Determine the (X, Y) coordinate at the center of the cell enclosing the given text.  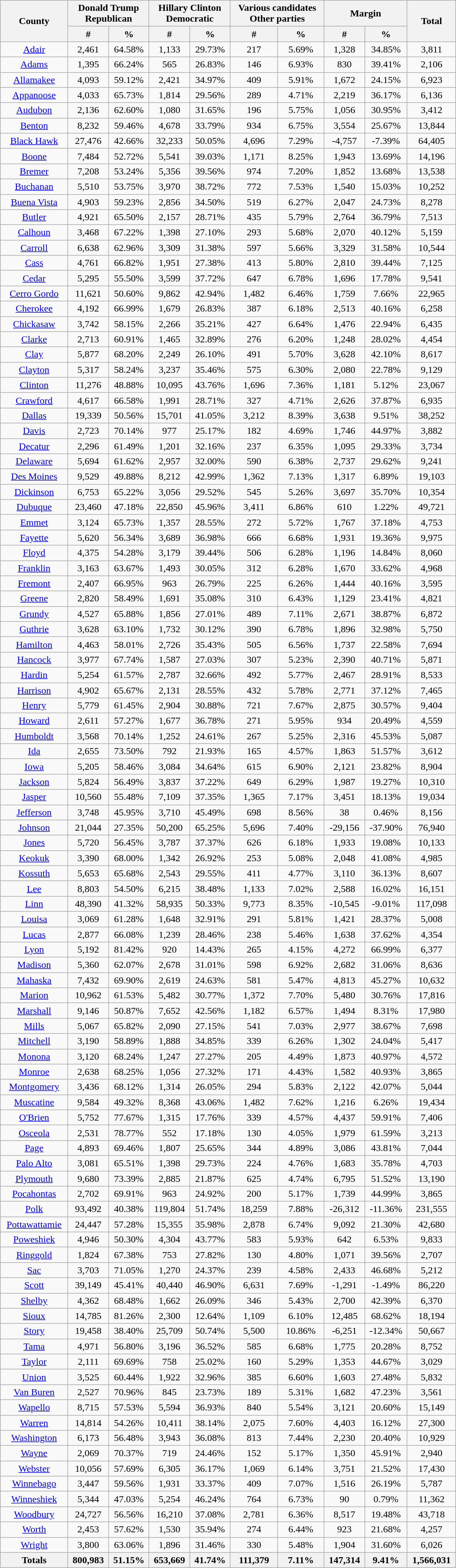
1,670 (344, 568)
31.60% (386, 1545)
Wayne (34, 1453)
1,357 (169, 522)
1,682 (344, 1392)
20.60% (386, 1407)
34.50% (210, 202)
60.91% (129, 339)
2,513 (344, 309)
5,541 (169, 156)
6,753 (88, 492)
1.22% (386, 507)
4,304 (169, 1240)
Cass (34, 263)
-1,291 (344, 1285)
4.77% (301, 873)
267 (254, 736)
2,671 (344, 614)
15,355 (169, 1224)
2,875 (344, 706)
4.89% (301, 1148)
43,718 (432, 1514)
27.32% (210, 1072)
Jackson (34, 782)
5,832 (432, 1377)
6,638 (88, 248)
7.29% (301, 141)
2,249 (169, 354)
598 (254, 965)
6,377 (432, 950)
642 (344, 1240)
4,454 (432, 339)
7.66% (386, 293)
16,210 (169, 1514)
5,620 (88, 538)
20.40% (386, 1438)
8,803 (88, 888)
8,904 (432, 767)
4,354 (432, 935)
86,220 (432, 1285)
27.82% (210, 1255)
65.22% (129, 492)
46.68% (386, 1270)
4.49% (301, 1056)
42,680 (432, 1224)
1,540 (344, 186)
3,977 (88, 660)
3,612 (432, 751)
2,678 (169, 965)
65.51% (129, 1163)
19,034 (432, 797)
5.29% (301, 1362)
Decatur (34, 446)
27.10% (210, 233)
Adams (34, 65)
6.35% (301, 446)
10,929 (432, 1438)
3,703 (88, 1270)
2,106 (432, 65)
Hillary ClintonDemocratic (190, 14)
3,742 (88, 324)
57.53% (129, 1407)
65.50% (129, 217)
5.26% (301, 492)
519 (254, 202)
36.08% (210, 1438)
32,233 (169, 141)
32.66% (210, 675)
6,923 (432, 80)
7,652 (169, 1011)
21.52% (386, 1469)
327 (254, 400)
346 (254, 1301)
Buchanan (34, 186)
73.39% (129, 1178)
3,800 (88, 1545)
66.82% (129, 263)
3,689 (169, 538)
14,814 (88, 1423)
Washington (34, 1438)
1,109 (254, 1316)
1,662 (169, 1301)
36.52% (210, 1346)
17.18% (210, 1133)
5,653 (88, 873)
50.56% (129, 415)
31.38% (210, 248)
3,124 (88, 522)
3,554 (344, 125)
7,432 (88, 980)
66.24% (129, 65)
Calhoun (34, 233)
18.13% (386, 797)
5,417 (432, 1041)
Ringgold (34, 1255)
68.00% (129, 858)
64,405 (432, 141)
7,465 (432, 690)
6.93% (301, 65)
239 (254, 1270)
57.28% (129, 1224)
10,632 (432, 980)
10,962 (88, 995)
649 (254, 782)
3,599 (169, 278)
5,344 (88, 1499)
Louisa (34, 919)
-10,545 (344, 904)
4,893 (88, 1148)
20.49% (386, 721)
1,080 (169, 110)
1,365 (254, 797)
225 (254, 583)
5,008 (432, 919)
792 (169, 751)
1,807 (169, 1148)
28.37% (386, 919)
45.27% (386, 980)
48,390 (88, 904)
2,885 (169, 1178)
7,513 (432, 217)
52.72% (129, 156)
7,698 (432, 1026)
Clarke (34, 339)
Lee (34, 888)
24.61% (210, 736)
1,767 (344, 522)
Henry (34, 706)
24.46% (210, 1453)
26.79% (210, 583)
1,922 (169, 1377)
40.97% (386, 1056)
1,933 (344, 843)
1,904 (344, 1545)
2,977 (344, 1026)
1,739 (344, 1194)
413 (254, 263)
26.92% (210, 858)
10,354 (432, 492)
56.34% (129, 538)
9,584 (88, 1102)
47.23% (386, 1392)
6,136 (432, 95)
293 (254, 233)
25.67% (386, 125)
6.53% (386, 1240)
68.48% (129, 1301)
17.76% (210, 1117)
1,071 (344, 1255)
Madison (34, 965)
2,048 (344, 858)
25,709 (169, 1331)
3,561 (432, 1392)
2,131 (169, 690)
Linn (34, 904)
2,638 (88, 1072)
12.64% (210, 1316)
2,390 (344, 660)
1,342 (169, 858)
26.10% (210, 354)
66.58% (129, 400)
6.90% (301, 767)
3,179 (169, 553)
Sac (34, 1270)
54.28% (129, 553)
2,122 (344, 1087)
1,814 (169, 95)
2,702 (88, 1194)
26.19% (386, 1484)
Lyon (34, 950)
23.82% (386, 767)
Floyd (34, 553)
37.35% (210, 797)
67.22% (129, 233)
10,095 (169, 385)
2,047 (344, 202)
16.02% (386, 888)
Delaware (34, 461)
2,069 (88, 1453)
27.35% (129, 827)
-4,757 (344, 141)
Polk (34, 1209)
289 (254, 95)
Adair (34, 49)
Cherokee (34, 309)
13,844 (432, 125)
59.12% (129, 80)
4,617 (88, 400)
2,121 (344, 767)
253 (254, 858)
753 (169, 1255)
17.78% (386, 278)
2,726 (169, 644)
Wapello (34, 1407)
50.30% (129, 1240)
56.45% (129, 843)
27.27% (210, 1056)
146 (254, 65)
42.10% (386, 354)
37.87% (386, 400)
7,694 (432, 644)
4,903 (88, 202)
5,779 (88, 706)
4.69% (301, 431)
4,753 (432, 522)
25.65% (210, 1148)
23.73% (210, 1392)
50.05% (210, 141)
411 (254, 873)
6,935 (432, 400)
57.69% (129, 1469)
61.45% (129, 706)
35.98% (210, 1224)
45.91% (386, 1453)
10.86% (301, 1331)
45.49% (210, 812)
3,196 (169, 1346)
24.37% (210, 1270)
22.78% (386, 370)
2,588 (344, 888)
5,482 (169, 995)
1,095 (344, 446)
35.94% (210, 1530)
61.49% (129, 446)
Various candidatesOther parties (277, 14)
Jefferson (34, 812)
1,247 (169, 1056)
5,480 (344, 995)
6.73% (301, 1499)
38.87% (386, 614)
48.88% (129, 385)
2,433 (344, 1270)
10,411 (169, 1423)
50.87% (129, 1011)
5,510 (88, 186)
1,315 (169, 1117)
21.30% (386, 1224)
38.72% (210, 186)
7.69% (301, 1285)
41.74% (210, 1560)
43.81% (386, 1148)
31.01% (210, 965)
3,121 (344, 1407)
65.82% (129, 1026)
3,970 (169, 186)
205 (254, 1056)
Margin (366, 14)
7.67% (301, 706)
2,070 (344, 233)
9,680 (88, 1178)
61.57% (129, 675)
1,856 (169, 614)
3,120 (88, 1056)
2,737 (344, 461)
43.06% (210, 1102)
237 (254, 446)
62.07% (129, 965)
147,314 (344, 1560)
Iowa (34, 767)
8,636 (432, 965)
Harrison (34, 690)
Hardin (34, 675)
65.25% (210, 827)
35.78% (386, 1163)
758 (169, 1362)
40.38% (129, 1209)
1,350 (344, 1453)
6.44% (301, 1530)
2,080 (344, 370)
38 (344, 812)
Dallas (34, 415)
21,044 (88, 827)
1,395 (88, 65)
58.15% (129, 324)
56.49% (129, 782)
6.30% (301, 370)
4.05% (301, 1133)
Scott (34, 1285)
6.20% (301, 339)
276 (254, 339)
Grundy (34, 614)
Franklin (34, 568)
Winnebago (34, 1484)
6.86% (301, 507)
39.03% (210, 156)
4,403 (344, 1423)
24.63% (210, 980)
5,212 (432, 1270)
36.93% (210, 1407)
46.24% (210, 1499)
59.23% (129, 202)
31.58% (386, 248)
35.46% (210, 370)
9,975 (432, 538)
11,362 (432, 1499)
Total (432, 21)
1,683 (344, 1163)
7.60% (301, 1423)
Tama (34, 1346)
3,390 (88, 858)
1,444 (344, 583)
5,192 (88, 950)
1,679 (169, 309)
1,362 (254, 477)
65.67% (129, 690)
1,732 (169, 629)
291 (254, 919)
1,248 (344, 339)
45.96% (210, 507)
5,752 (88, 1117)
5.12% (386, 385)
4,813 (344, 980)
Clinton (34, 385)
6.43% (301, 599)
42.99% (210, 477)
3,943 (169, 1438)
Jones (34, 843)
53.24% (129, 171)
54.26% (129, 1423)
10,544 (432, 248)
50,200 (169, 827)
Emmet (34, 522)
13,538 (432, 171)
32.00% (210, 461)
27.38% (210, 263)
Davis (34, 431)
49,721 (432, 507)
3,190 (88, 1041)
8.56% (301, 812)
27,300 (432, 1423)
53.75% (129, 186)
50.33% (210, 904)
3,451 (344, 797)
Mills (34, 1026)
845 (169, 1392)
Buena Vista (34, 202)
189 (254, 1392)
1,216 (344, 1102)
29.55% (210, 873)
585 (254, 1346)
307 (254, 660)
3,110 (344, 873)
32.16% (210, 446)
37.12% (386, 690)
5.78% (301, 690)
Palo Alto (34, 1163)
2,682 (344, 965)
Appanoose (34, 95)
274 (254, 1530)
33.62% (386, 568)
3,212 (254, 415)
68.62% (386, 1316)
8.35% (301, 904)
44.99% (386, 1194)
310 (254, 599)
8,212 (169, 477)
Carroll (34, 248)
3,568 (88, 736)
Pottawattamie (34, 1224)
25.17% (210, 431)
Van Buren (34, 1392)
1,587 (169, 660)
9.41% (386, 1560)
1,987 (344, 782)
31.06% (386, 965)
Plymouth (34, 1178)
1,353 (344, 1362)
1,824 (88, 1255)
30.57% (386, 706)
1,493 (169, 568)
Boone (34, 156)
1,201 (169, 446)
81.26% (129, 1316)
4,761 (88, 263)
1,672 (344, 80)
65.88% (129, 614)
1,171 (254, 156)
2,421 (169, 80)
6,435 (432, 324)
19.27% (386, 782)
56.56% (129, 1514)
19.36% (386, 538)
2,219 (344, 95)
3,029 (432, 1362)
5.75% (301, 110)
Humboldt (34, 736)
2,626 (344, 400)
29.52% (210, 492)
231,555 (432, 1209)
18,194 (432, 1316)
29.62% (386, 461)
1,317 (344, 477)
63.06% (129, 1545)
51.74% (210, 1209)
6.89% (386, 477)
Marshall (34, 1011)
1,603 (344, 1377)
6,631 (254, 1285)
117,098 (432, 904)
7.40% (301, 827)
58.24% (129, 370)
44.67% (386, 1362)
2,543 (169, 873)
O'Brien (34, 1117)
2,771 (344, 690)
8,752 (432, 1346)
813 (254, 1438)
93,492 (88, 1209)
977 (169, 431)
60.44% (129, 1377)
1,943 (344, 156)
7.44% (301, 1438)
3,309 (169, 248)
13.68% (386, 171)
5.70% (301, 354)
7.88% (301, 1209)
4,362 (88, 1301)
5.08% (301, 858)
30.12% (210, 629)
3,329 (344, 248)
238 (254, 935)
4.58% (301, 1270)
6,872 (432, 614)
Chickasaw (34, 324)
23,067 (432, 385)
541 (254, 1026)
5,594 (169, 1407)
8,232 (88, 125)
3,056 (169, 492)
42.07% (386, 1087)
545 (254, 492)
Totals (34, 1560)
920 (169, 950)
70.96% (129, 1392)
2,316 (344, 736)
5.72% (301, 522)
51.57% (386, 751)
33.79% (210, 125)
7,044 (432, 1148)
4.43% (301, 1072)
6.38% (301, 461)
9,862 (169, 293)
6.74% (301, 1224)
4,946 (88, 1240)
3,436 (88, 1087)
5.83% (301, 1087)
-37.90% (386, 827)
2,527 (88, 1392)
111,379 (254, 1560)
55.48% (129, 797)
2,820 (88, 599)
-6,251 (344, 1331)
28.46% (210, 935)
160 (254, 1362)
5.54% (301, 1407)
597 (254, 248)
Benton (34, 125)
51.15% (129, 1560)
66.08% (129, 935)
19.08% (386, 843)
-29,156 (344, 827)
15.03% (386, 186)
24,727 (88, 1514)
583 (254, 1240)
1,737 (344, 644)
2,810 (344, 263)
68.25% (129, 1072)
2,619 (169, 980)
3,086 (344, 1148)
3,748 (88, 812)
1,328 (344, 49)
36.79% (386, 217)
28.91% (386, 675)
4,033 (88, 95)
54.50% (129, 888)
2,266 (169, 324)
36.78% (210, 721)
610 (344, 507)
23.41% (386, 599)
6,215 (169, 888)
13,190 (432, 1178)
Dubuque (34, 507)
42.94% (210, 293)
21.68% (386, 1530)
435 (254, 217)
35.21% (210, 324)
7,125 (432, 263)
2,157 (169, 217)
830 (344, 65)
1,476 (344, 324)
20.28% (386, 1346)
22.94% (386, 324)
Wright (34, 1545)
34.97% (210, 80)
Howard (34, 721)
57.62% (129, 1530)
27,476 (88, 141)
6,370 (432, 1301)
5.69% (301, 49)
63.10% (129, 629)
2,723 (88, 431)
615 (254, 767)
31.46% (210, 1545)
3,468 (88, 233)
Page (34, 1148)
8,517 (344, 1514)
1,196 (344, 553)
4,985 (432, 858)
2,877 (88, 935)
19,458 (88, 1331)
974 (254, 171)
3,069 (88, 919)
5.95% (301, 721)
312 (254, 568)
1,494 (344, 1011)
37.62% (386, 935)
67.74% (129, 660)
Clayton (34, 370)
70.37% (129, 1453)
1,638 (344, 935)
1,951 (169, 263)
1,069 (254, 1469)
3,412 (432, 110)
29.56% (210, 95)
152 (254, 1453)
6,173 (88, 1438)
Johnson (34, 827)
800,983 (88, 1560)
8,156 (432, 812)
21.93% (210, 751)
43.77% (210, 1240)
4,572 (432, 1056)
45.53% (386, 736)
1,979 (344, 1133)
Dickinson (34, 492)
32.91% (210, 919)
772 (254, 186)
Greene (34, 599)
32.98% (386, 629)
56.80% (129, 1346)
58.89% (129, 1041)
26.05% (210, 1087)
58.49% (129, 599)
90 (344, 1499)
6.46% (301, 293)
22,850 (169, 507)
Hancock (34, 660)
3,525 (88, 1377)
7,109 (169, 797)
5,787 (432, 1484)
15,701 (169, 415)
119,804 (169, 1209)
647 (254, 278)
2,531 (88, 1133)
19.48% (386, 1514)
69.90% (129, 980)
344 (254, 1148)
7.20% (301, 171)
Webster (34, 1469)
32.96% (210, 1377)
62.60% (129, 110)
1,314 (169, 1087)
581 (254, 980)
8,607 (432, 873)
492 (254, 675)
8,617 (432, 354)
1,775 (344, 1346)
Winneshiek (34, 1499)
3,411 (254, 507)
6,258 (432, 309)
36.98% (210, 538)
10,560 (88, 797)
5,205 (88, 767)
1,270 (169, 1270)
7.02% (301, 888)
5.25% (301, 736)
506 (254, 553)
6.14% (301, 1469)
923 (344, 1530)
67.38% (129, 1255)
2,787 (169, 675)
9,404 (432, 706)
390 (254, 629)
40.93% (386, 1072)
9,092 (344, 1224)
46.90% (210, 1285)
1,888 (169, 1041)
1,759 (344, 293)
4,375 (88, 553)
42.56% (210, 1011)
Allamakee (34, 80)
5.66% (301, 248)
24.73% (386, 202)
2,453 (88, 1530)
Warren (34, 1423)
552 (169, 1133)
6.57% (301, 1011)
68.12% (129, 1087)
2,230 (344, 1438)
2,090 (169, 1026)
3,837 (169, 782)
Kossuth (34, 873)
7.36% (301, 385)
9,129 (432, 370)
Black Hawk (34, 141)
1,372 (254, 995)
5.31% (301, 1392)
427 (254, 324)
9.51% (386, 415)
59.46% (129, 125)
8.25% (301, 156)
5,720 (88, 843)
2,707 (432, 1255)
19,434 (432, 1102)
2,957 (169, 461)
1,852 (344, 171)
2,655 (88, 751)
68.20% (129, 354)
1,991 (169, 400)
Taylor (34, 1362)
272 (254, 522)
2,296 (88, 446)
24.92% (210, 1194)
-11.36% (386, 1209)
7.03% (301, 1026)
78.77% (129, 1133)
10,310 (432, 782)
625 (254, 1178)
6.27% (301, 202)
Mahaska (34, 980)
Shelby (34, 1301)
11,621 (88, 293)
4,257 (432, 1530)
10,252 (432, 186)
Union (34, 1377)
68.24% (129, 1056)
1,181 (344, 385)
23,460 (88, 507)
7,406 (432, 1117)
40.71% (386, 660)
10,133 (432, 843)
8.31% (386, 1011)
1,129 (344, 599)
196 (254, 110)
-26,312 (344, 1209)
Des Moines (34, 477)
1,516 (344, 1484)
3,237 (169, 370)
4,703 (432, 1163)
35.43% (210, 644)
49.32% (129, 1102)
59.91% (386, 1117)
76,940 (432, 827)
2,878 (254, 1224)
Mitchell (34, 1041)
5,750 (432, 629)
42.39% (386, 1301)
36.13% (386, 873)
8,715 (88, 1407)
37.22% (210, 782)
385 (254, 1377)
Butler (34, 217)
165 (254, 751)
9,529 (88, 477)
Woodbury (34, 1514)
7.62% (301, 1102)
61.28% (129, 919)
5,694 (88, 461)
1,863 (344, 751)
7.13% (301, 477)
Bremer (34, 171)
1,873 (344, 1056)
13.69% (386, 156)
51.52% (386, 1178)
5.79% (301, 217)
8,368 (169, 1102)
5,360 (88, 965)
30.77% (210, 995)
18,259 (254, 1209)
6.75% (301, 125)
49.88% (129, 477)
4,527 (88, 614)
31.65% (210, 110)
71.05% (129, 1270)
69.46% (129, 1148)
8,533 (432, 675)
5.80% (301, 263)
19,339 (88, 415)
1,677 (169, 721)
3,710 (169, 812)
9,833 (432, 1240)
3,213 (432, 1133)
626 (254, 843)
15,149 (432, 1407)
2,904 (169, 706)
33.37% (210, 1484)
22,965 (432, 293)
505 (254, 644)
Pocahontas (34, 1194)
4,678 (169, 125)
2,136 (88, 110)
6.92% (301, 965)
14,785 (88, 1316)
55.50% (129, 278)
5,087 (432, 736)
4.74% (301, 1178)
1,239 (169, 935)
5.77% (301, 675)
6.64% (301, 324)
50,667 (432, 1331)
77.67% (129, 1117)
4,093 (88, 80)
6.56% (301, 644)
38.67% (386, 1026)
1,252 (169, 736)
1,691 (169, 599)
4,272 (344, 950)
Keokuk (34, 858)
Crawford (34, 400)
37.72% (210, 278)
6,305 (169, 1469)
182 (254, 431)
1,566,031 (432, 1560)
5.48% (301, 1545)
21.87% (210, 1178)
5,696 (254, 827)
3,084 (169, 767)
9,241 (432, 461)
721 (254, 706)
Ida (34, 751)
1,582 (344, 1072)
44.97% (386, 431)
Muscatine (34, 1102)
7.70% (301, 995)
719 (169, 1453)
5.68% (301, 233)
50.60% (129, 293)
2,611 (88, 721)
1,530 (169, 1530)
37.08% (210, 1514)
0.79% (386, 1499)
6,026 (432, 1545)
1,421 (344, 919)
14,196 (432, 156)
Jasper (34, 797)
2,781 (254, 1514)
6,795 (344, 1178)
2,111 (88, 1362)
590 (254, 461)
27.48% (386, 1377)
-9.01% (386, 904)
69.91% (129, 1194)
5.93% (301, 1240)
35.70% (386, 492)
16.12% (386, 1423)
12,485 (344, 1316)
38.14% (210, 1423)
3,638 (344, 415)
7.17% (301, 797)
2,407 (88, 583)
43.76% (210, 385)
3,697 (344, 492)
764 (254, 1499)
1,648 (169, 919)
14.43% (210, 950)
2,856 (169, 202)
66.95% (129, 583)
200 (254, 1194)
39.41% (386, 65)
81.42% (129, 950)
6.29% (301, 782)
7,208 (88, 171)
73.50% (129, 751)
27.03% (210, 660)
57.27% (129, 721)
4,437 (344, 1117)
6.60% (301, 1377)
17,980 (432, 1011)
65.68% (129, 873)
25.02% (210, 1362)
3,163 (88, 568)
7.07% (301, 1484)
Cerro Gordo (34, 293)
Osceola (34, 1133)
Story (34, 1331)
3,811 (432, 49)
3,882 (432, 431)
38.40% (129, 1331)
56.48% (129, 1438)
69.69% (129, 1362)
26.09% (210, 1301)
11,276 (88, 385)
4,559 (432, 721)
41.32% (129, 904)
1,746 (344, 431)
3,081 (88, 1163)
47.03% (129, 1499)
4,902 (88, 690)
Montgomery (34, 1087)
10,056 (88, 1469)
5,067 (88, 1026)
4,821 (432, 599)
Hamilton (34, 644)
5.47% (301, 980)
1,182 (254, 1011)
2,300 (169, 1316)
40,440 (169, 1285)
8.39% (301, 415)
39,149 (88, 1285)
4.76% (301, 1163)
387 (254, 309)
42.66% (129, 141)
19,103 (432, 477)
47.18% (129, 507)
29.33% (386, 446)
2,700 (344, 1301)
22.58% (386, 644)
34.64% (210, 767)
0.46% (386, 812)
64.58% (129, 49)
5,871 (432, 660)
-12.34% (386, 1331)
489 (254, 614)
4.15% (301, 950)
45.95% (129, 812)
7.53% (301, 186)
61.59% (386, 1133)
4,463 (88, 644)
265 (254, 950)
58.01% (129, 644)
Worth (34, 1530)
17,430 (432, 1469)
Cedar (34, 278)
61.62% (129, 461)
9,541 (432, 278)
5,500 (254, 1331)
16,151 (432, 888)
County (34, 21)
38.48% (210, 888)
9,773 (254, 904)
Audubon (34, 110)
3,751 (344, 1469)
50.74% (210, 1331)
7,484 (88, 156)
5.46% (301, 935)
224 (254, 1163)
653,669 (169, 1560)
330 (254, 1545)
30.95% (386, 110)
-7.39% (386, 141)
30.76% (386, 995)
41.05% (210, 415)
5.91% (301, 80)
32.89% (210, 339)
1,302 (344, 1041)
Marion (34, 995)
28.02% (386, 339)
217 (254, 49)
17,816 (432, 995)
61.53% (129, 995)
9,146 (88, 1011)
5,824 (88, 782)
40.12% (386, 233)
24.15% (386, 80)
666 (254, 538)
30.05% (210, 568)
Clay (34, 354)
4,968 (432, 568)
3,595 (432, 583)
565 (169, 65)
30.88% (210, 706)
-1.49% (386, 1285)
5,317 (88, 370)
5.81% (301, 919)
27.01% (210, 614)
Lucas (34, 935)
4,971 (88, 1346)
840 (254, 1407)
6.36% (301, 1514)
5,295 (88, 278)
5.43% (301, 1301)
62.96% (129, 248)
38,252 (432, 415)
432 (254, 690)
Fremont (34, 583)
45.41% (129, 1285)
Fayette (34, 538)
8,060 (432, 553)
Donald TrumpRepublican (108, 14)
698 (254, 812)
58.46% (129, 767)
Sioux (34, 1316)
575 (254, 370)
59.56% (129, 1484)
2,713 (88, 339)
8,278 (432, 202)
24,447 (88, 1224)
37.18% (386, 522)
6.10% (301, 1316)
294 (254, 1087)
2,461 (88, 49)
4,192 (88, 309)
37.37% (210, 843)
3,447 (88, 1484)
Guthrie (34, 629)
Monona (34, 1056)
Poweshiek (34, 1240)
5,159 (432, 233)
491 (254, 354)
4.80% (301, 1255)
5.23% (301, 660)
5,877 (88, 354)
271 (254, 721)
14.84% (386, 553)
5,044 (432, 1087)
24.04% (386, 1041)
171 (254, 1072)
Monroe (34, 1072)
41.08% (386, 858)
4,921 (88, 217)
2,940 (432, 1453)
4,696 (254, 141)
35.08% (210, 599)
63.67% (129, 568)
3,787 (169, 843)
27.15% (210, 1026)
3,734 (432, 446)
2,075 (254, 1423)
1,465 (169, 339)
5,356 (169, 171)
58,935 (169, 904)
2,764 (344, 217)
2,467 (344, 675)
